Detect which cell encompasses the target text, then output its (X, Y) center coordinate. 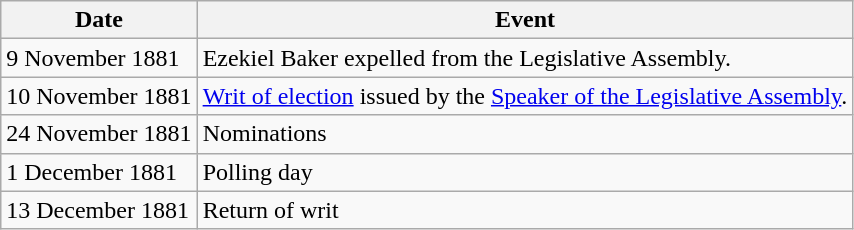
Ezekiel Baker expelled from the Legislative Assembly. (525, 58)
Nominations (525, 134)
13 December 1881 (99, 210)
Return of writ (525, 210)
Event (525, 20)
Polling day (525, 172)
Date (99, 20)
24 November 1881 (99, 134)
9 November 1881 (99, 58)
1 December 1881 (99, 172)
Writ of election issued by the Speaker of the Legislative Assembly. (525, 96)
10 November 1881 (99, 96)
